Output the (x, y) coordinate of the center of the cell containing the given text.  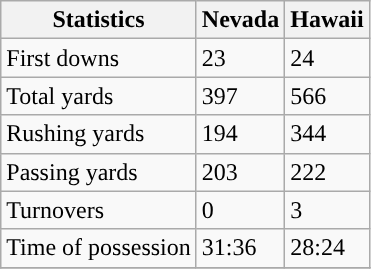
Nevada (240, 20)
28:24 (327, 248)
222 (327, 172)
Passing yards (99, 172)
Total yards (99, 96)
First downs (99, 58)
397 (240, 96)
0 (240, 210)
566 (327, 96)
Turnovers (99, 210)
194 (240, 134)
24 (327, 58)
Time of possession (99, 248)
Hawaii (327, 20)
31:36 (240, 248)
203 (240, 172)
344 (327, 134)
23 (240, 58)
Statistics (99, 20)
Rushing yards (99, 134)
3 (327, 210)
